Provide the (X, Y) coordinate of the cell's center where the given text is located.  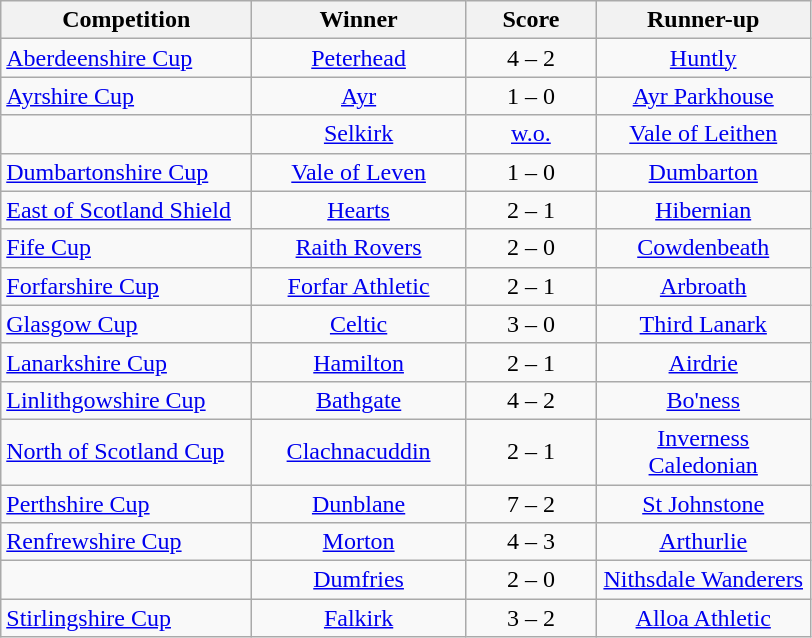
3 – 0 (530, 324)
Raith Rovers (359, 248)
Nithsdale Wanderers (703, 580)
Forfar Athletic (359, 286)
Linlithgowshire Cup (126, 400)
Morton (359, 542)
Aberdeenshire Cup (126, 58)
Stirlingshire Cup (126, 618)
St Johnstone (703, 503)
Renfrewshire Cup (126, 542)
Airdrie (703, 362)
w.o. (530, 134)
Ayr (359, 96)
Hamilton (359, 362)
Celtic (359, 324)
Competition (126, 20)
Dumbarton (703, 172)
Lanarkshire Cup (126, 362)
Vale of Leithen (703, 134)
Glasgow Cup (126, 324)
Peterhead (359, 58)
Ayrshire Cup (126, 96)
Ayr Parkhouse (703, 96)
Arbroath (703, 286)
Bathgate (359, 400)
Arthurlie (703, 542)
Clachnacuddin (359, 452)
Bo'ness (703, 400)
Forfarshire Cup (126, 286)
Huntly (703, 58)
Dumbartonshire Cup (126, 172)
Dunblane (359, 503)
Third Lanark (703, 324)
Hearts (359, 210)
North of Scotland Cup (126, 452)
3 – 2 (530, 618)
Fife Cup (126, 248)
Score (530, 20)
East of Scotland Shield (126, 210)
Inverness Caledonian (703, 452)
Hibernian (703, 210)
Winner (359, 20)
Dumfries (359, 580)
Falkirk (359, 618)
Perthshire Cup (126, 503)
Cowdenbeath (703, 248)
Runner-up (703, 20)
4 – 3 (530, 542)
7 – 2 (530, 503)
Selkirk (359, 134)
Alloa Athletic (703, 618)
Vale of Leven (359, 172)
